Return the [x, y] coordinate for the center point of the cell that contains the specified text.  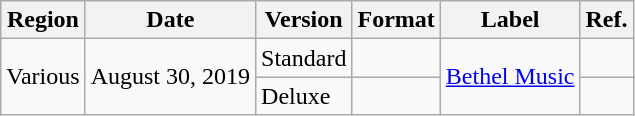
August 30, 2019 [170, 77]
Deluxe [304, 96]
Region [43, 20]
Various [43, 77]
Version [304, 20]
Ref. [606, 20]
Format [396, 20]
Standard [304, 58]
Label [510, 20]
Bethel Music [510, 77]
Date [170, 20]
